Detect which cell encompasses the target text, then output its (X, Y) center coordinate. 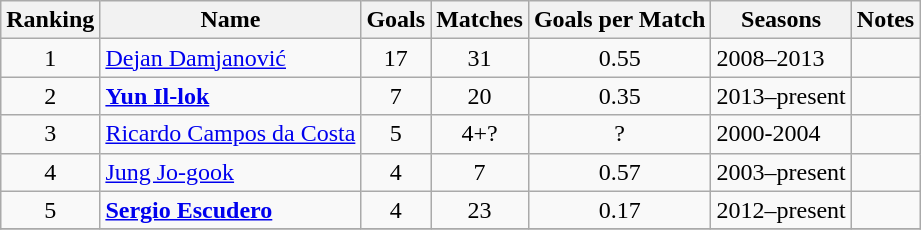
2008–2013 (781, 58)
Seasons (781, 20)
Jung Jo-gook (230, 172)
Ranking (50, 20)
4+? (480, 134)
1 (50, 58)
Yun Il-lok (230, 96)
Dejan Damjanović (230, 58)
23 (480, 210)
Goals (396, 20)
3 (50, 134)
Matches (480, 20)
0.55 (620, 58)
2012–present (781, 210)
Sergio Escudero (230, 210)
0.35 (620, 96)
Notes (885, 20)
2 (50, 96)
Goals per Match (620, 20)
Ricardo Campos da Costa (230, 134)
2013–present (781, 96)
20 (480, 96)
0.57 (620, 172)
17 (396, 58)
0.17 (620, 210)
Name (230, 20)
2000-2004 (781, 134)
2003–present (781, 172)
? (620, 134)
31 (480, 58)
